Search for the cell housing the specified text and yield its [x, y] center coordinate. 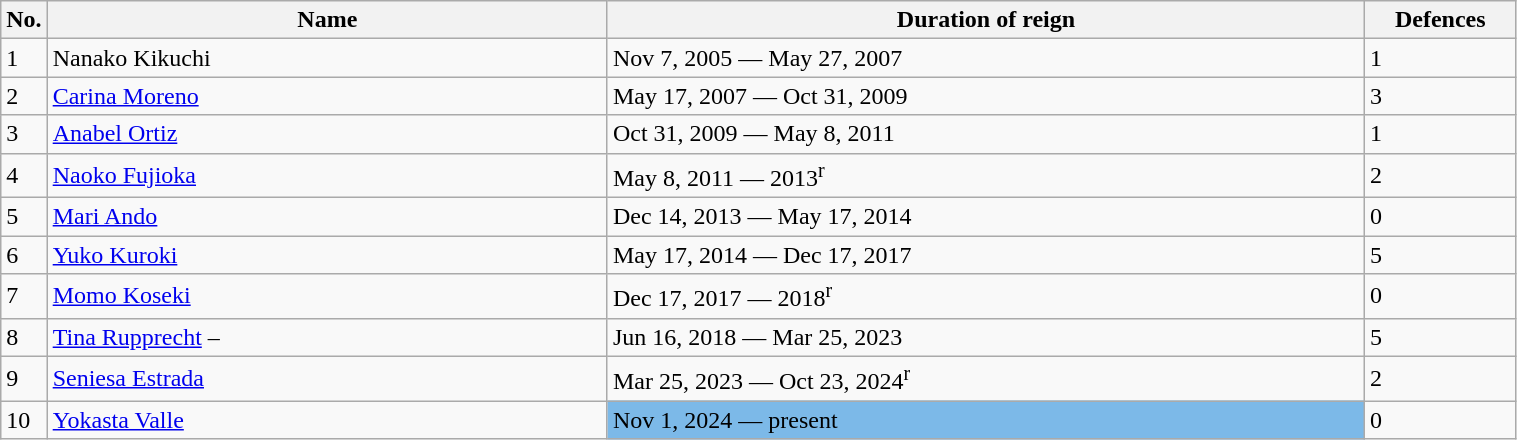
Mari Ando [327, 217]
Jun 16, 2018 — Mar 25, 2023 [986, 337]
Carina Moreno [327, 96]
10 [24, 420]
6 [24, 255]
Dec 17, 2017 — 2018r [986, 296]
Defences [1441, 20]
Oct 31, 2009 — May 8, 2011 [986, 134]
Mar 25, 2023 — Oct 23, 2024r [986, 378]
Tina Rupprecht – [327, 337]
Nov 7, 2005 — May 27, 2007 [986, 58]
Yuko Kuroki [327, 255]
Momo Koseki [327, 296]
May 8, 2011 — 2013r [986, 176]
No. [24, 20]
9 [24, 378]
Naoko Fujioka [327, 176]
Nov 1, 2024 — present [986, 420]
Dec 14, 2013 — May 17, 2014 [986, 217]
Seniesa Estrada [327, 378]
May 17, 2007 — Oct 31, 2009 [986, 96]
7 [24, 296]
Yokasta Valle [327, 420]
Name [327, 20]
Duration of reign [986, 20]
Anabel Ortiz [327, 134]
8 [24, 337]
May 17, 2014 — Dec 17, 2017 [986, 255]
Nanako Kikuchi [327, 58]
4 [24, 176]
